Scan for the cell matching the given text and deliver its [x, y] coordinate at center. 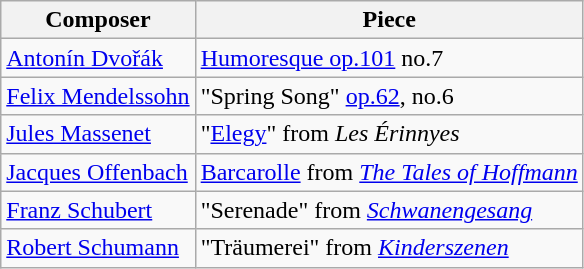
"Elegy" from Les Érinnyes [389, 134]
Composer [98, 20]
Felix Mendelssohn [98, 96]
"Träumerei" from Kinderszenen [389, 248]
Antonín Dvořák [98, 58]
Jacques Offenbach [98, 172]
"Serenade" from Schwanengesang [389, 210]
Jules Massenet [98, 134]
Robert Schumann [98, 248]
Barcarolle from The Tales of Hoffmann [389, 172]
Piece [389, 20]
Humoresque op.101 no.7 [389, 58]
"Spring Song" op.62, no.6 [389, 96]
Franz Schubert [98, 210]
